Identify which cell holds the provided text, then report its [x, y] central coordinate. 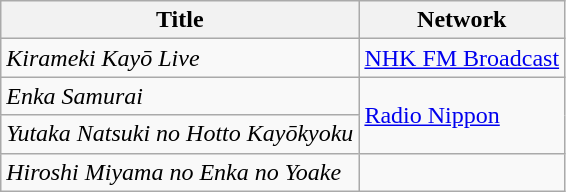
NHK FM Broadcast [462, 58]
Radio Nippon [462, 115]
Yutaka Natsuki no Hotto Kayōkyoku [180, 134]
Network [462, 20]
Kirameki Kayō Live [180, 58]
Hiroshi Miyama no Enka no Yoake [180, 172]
Enka Samurai [180, 96]
Title [180, 20]
